Determine the (x, y) coordinate at the center of the cell enclosing the given text.  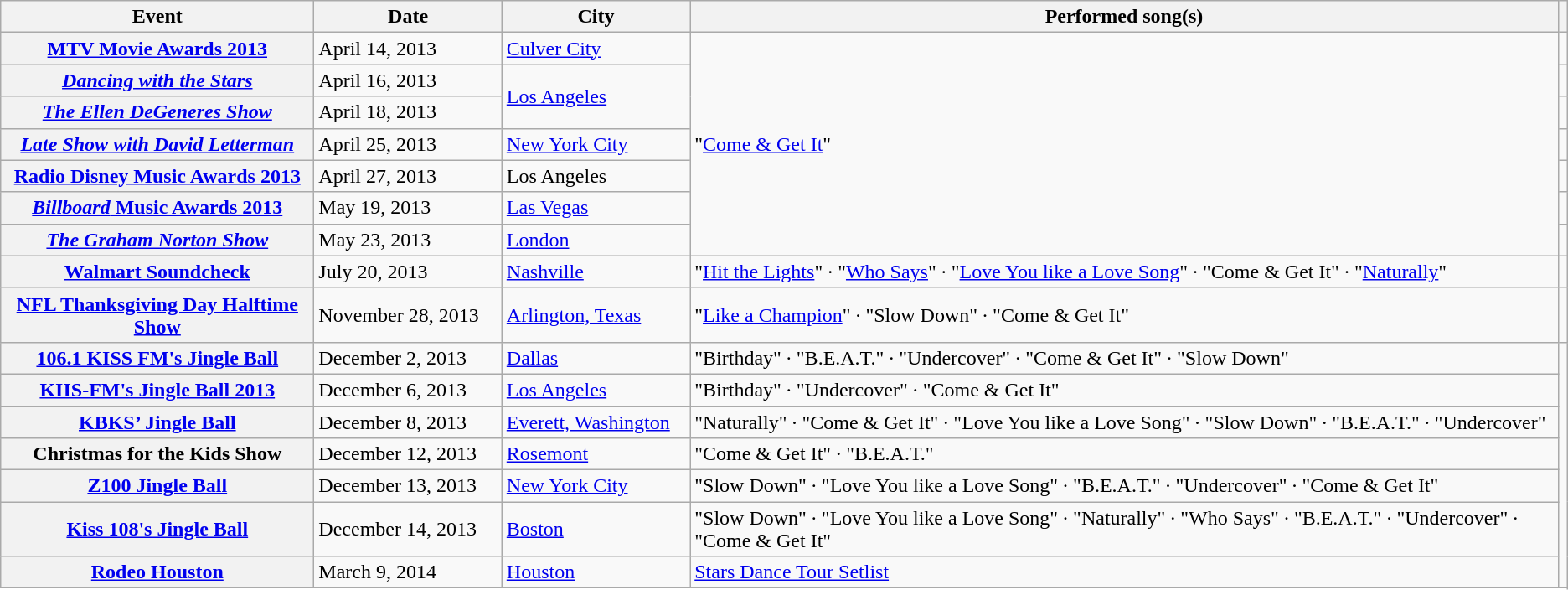
April 14, 2013 (408, 49)
December 13, 2013 (408, 486)
"Come & Get It" (1124, 144)
Walmart Soundcheck (157, 272)
Kiss 108's Jingle Ball (157, 530)
"Hit the Lights" · "Who Says" · "Love You like a Love Song" · "Come & Get It" · "Naturally" (1124, 272)
Houston (596, 572)
Radio Disney Music Awards 2013 (157, 176)
Rosemont (596, 454)
"Birthday" · "B.E.A.T." · "Undercover" · "Come & Get It" · "Slow Down" (1124, 358)
December 6, 2013 (408, 390)
The Ellen DeGeneres Show (157, 112)
"Slow Down" · "Love You like a Love Song" · "Naturally" · "Who Says" · "B.E.A.T." · "Undercover" · "Come & Get It" (1124, 530)
Date (408, 17)
Everett, Washington (596, 422)
"Like a Champion" · "Slow Down" · "Come & Get It" (1124, 315)
KIIS-FM's Jingle Ball 2013 (157, 390)
Arlington, Texas (596, 315)
London (596, 240)
May 23, 2013 (408, 240)
Performed song(s) (1124, 17)
March 9, 2014 (408, 572)
November 28, 2013 (408, 315)
"Slow Down" · "Love You like a Love Song" · "B.E.A.T." · "Undercover" · "Come & Get It" (1124, 486)
December 2, 2013 (408, 358)
Christmas for the Kids Show (157, 454)
Late Show with David Letterman (157, 144)
May 19, 2013 (408, 208)
Rodeo Houston (157, 572)
Las Vegas (596, 208)
Culver City (596, 49)
Boston (596, 530)
MTV Movie Awards 2013 (157, 49)
Nashville (596, 272)
April 18, 2013 (408, 112)
Stars Dance Tour Setlist (1124, 572)
"Naturally" · "Come & Get It" · "Love You like a Love Song" · "Slow Down" · "B.E.A.T." · "Undercover" (1124, 422)
December 12, 2013 (408, 454)
July 20, 2013 (408, 272)
December 8, 2013 (408, 422)
Billboard Music Awards 2013 (157, 208)
NFL Thanksgiving Day Halftime Show (157, 315)
Dancing with the Stars (157, 80)
December 14, 2013 (408, 530)
"Birthday" · "Undercover" · "Come & Get It" (1124, 390)
April 25, 2013 (408, 144)
The Graham Norton Show (157, 240)
"Come & Get It" · "B.E.A.T." (1124, 454)
Dallas (596, 358)
April 16, 2013 (408, 80)
City (596, 17)
April 27, 2013 (408, 176)
KBKS’ Jingle Ball (157, 422)
106.1 KISS FM's Jingle Ball (157, 358)
Event (157, 17)
Z100 Jingle Ball (157, 486)
